Determine the [X, Y] coordinate at the center of the cell enclosing the given text.  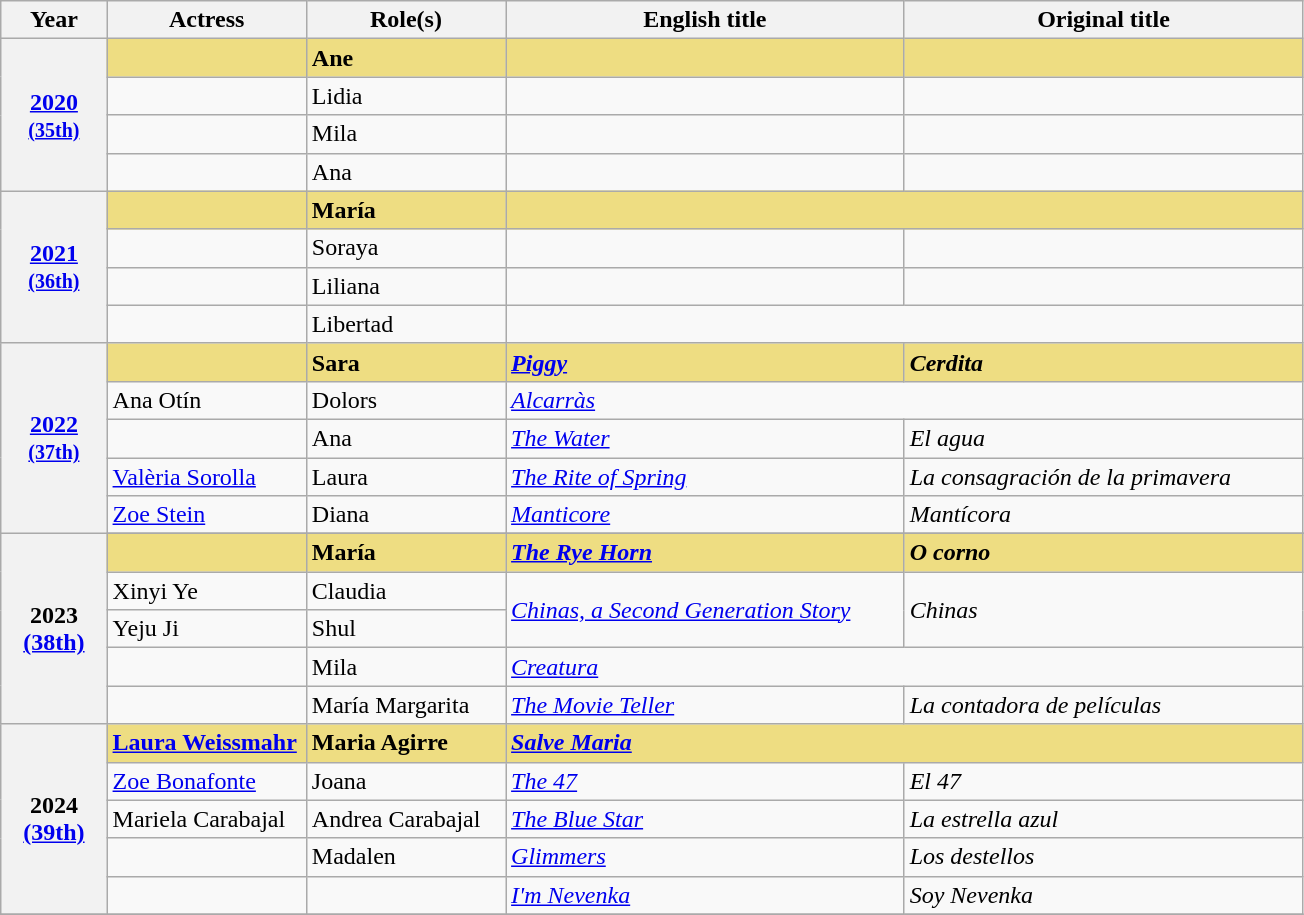
La estrella azul [1104, 819]
Alcarràs [904, 400]
Andrea Carabajal [406, 819]
Soy Nevenka [1104, 895]
Zoe Stein [206, 515]
Madalen [406, 857]
The Blue Star [706, 819]
Ane [406, 58]
Laura [406, 477]
La contadora de películas [1104, 705]
Claudia [406, 591]
English title [706, 20]
Mantícora [1104, 515]
Mariela Carabajal [206, 819]
Shul [406, 629]
Glimmers [706, 857]
O corno [1104, 553]
Sara [406, 362]
Valèria Sorolla [206, 477]
Piggy [706, 362]
Cerdita [1104, 362]
Liliana [406, 286]
Year [54, 20]
Dolors [406, 400]
2020 (35th) [54, 115]
Manticore [706, 515]
The Water [706, 438]
Maria Agirre [406, 743]
The Movie Teller [706, 705]
Los destellos [1104, 857]
I'm Nevenka [706, 895]
Original title [1104, 20]
2024(39th) [54, 819]
Chinas [1104, 610]
Chinas, a Second Generation Story [706, 610]
2023(38th) [54, 629]
2021 (36th) [54, 267]
Role(s) [406, 20]
Actress [206, 20]
Xinyi Ye [206, 591]
El 47 [1104, 781]
The Rite of Spring [706, 477]
The 47 [706, 781]
Diana [406, 515]
La consagración de la primavera [1104, 477]
El agua [1104, 438]
2022(37th) [54, 438]
Soraya [406, 248]
The Rye Horn [706, 553]
Salve Maria [904, 743]
María Margarita [406, 705]
Libertad [406, 324]
Laura Weissmahr [206, 743]
Ana Otín [206, 400]
Joana [406, 781]
Zoe Bonafonte [206, 781]
Creatura [904, 667]
Lidia [406, 96]
Yeju Ji [206, 629]
